Detect which cell encompasses the target text, then output its [x, y] center coordinate. 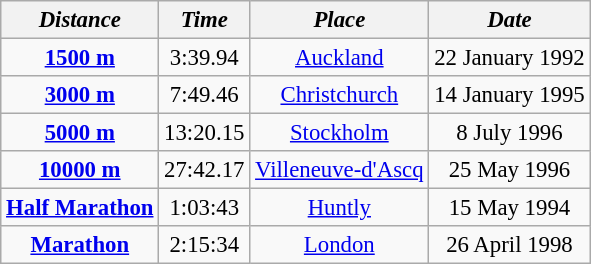
Distance [80, 20]
Half Marathon [80, 208]
10000 m [80, 170]
2:15:34 [204, 245]
8 July 1996 [510, 133]
14 January 1995 [510, 95]
Auckland [340, 58]
Date [510, 20]
22 January 1992 [510, 58]
Time [204, 20]
27:42.17 [204, 170]
1500 m [80, 58]
25 May 1996 [510, 170]
Huntly [340, 208]
7:49.46 [204, 95]
London [340, 245]
Christchurch [340, 95]
3000 m [80, 95]
26 April 1998 [510, 245]
5000 m [80, 133]
Marathon [80, 245]
Place [340, 20]
Villeneuve-d'Ascq [340, 170]
1:03:43 [204, 208]
Stockholm [340, 133]
15 May 1994 [510, 208]
3:39.94 [204, 58]
13:20.15 [204, 133]
